Provide the (x, y) coordinate of the cell's center where the given text is located.  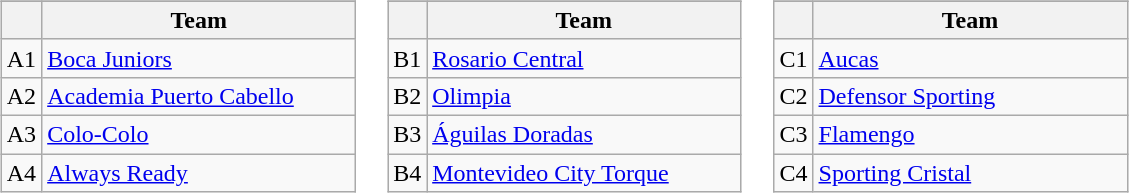
C3 (794, 134)
B3 (408, 134)
Academia Puerto Cabello (199, 96)
C4 (794, 173)
B4 (408, 173)
A3 (21, 134)
Colo-Colo (199, 134)
Sporting Cristal (970, 173)
Always Ready (199, 173)
B1 (408, 58)
Águilas Doradas (584, 134)
Boca Juniors (199, 58)
Flamengo (970, 134)
A4 (21, 173)
C1 (794, 58)
Olimpia (584, 96)
Rosario Central (584, 58)
A1 (21, 58)
A2 (21, 96)
Defensor Sporting (970, 96)
C2 (794, 96)
B2 (408, 96)
Montevideo City Torque (584, 173)
Aucas (970, 58)
